Pinpoint the cell where the given text exists, returning its (X, Y) midpoint coordinate. 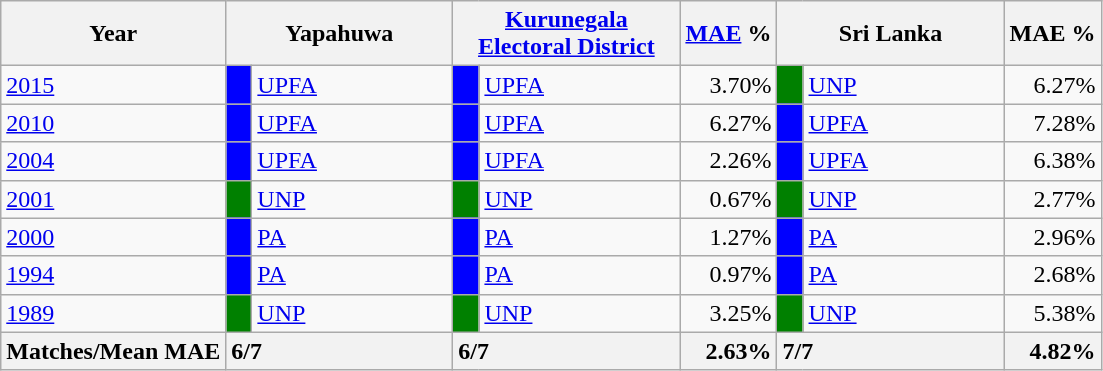
0.67% (728, 199)
2015 (114, 85)
2010 (114, 123)
2.68% (1052, 275)
6.38% (1052, 161)
0.97% (728, 275)
2000 (114, 237)
Sri Lanka (890, 34)
1.27% (728, 237)
Year (114, 34)
2.77% (1052, 199)
2.96% (1052, 237)
5.38% (1052, 313)
1994 (114, 275)
2.26% (728, 161)
2.63% (728, 351)
7.28% (1052, 123)
Yapahuwa (340, 34)
7/7 (890, 351)
Kurunegala Electoral District (566, 34)
3.25% (728, 313)
3.70% (728, 85)
1989 (114, 313)
2001 (114, 199)
4.82% (1052, 351)
2004 (114, 161)
Matches/Mean MAE (114, 351)
